Extract the (x, y) coordinate from the center of the cell holding the provided text.  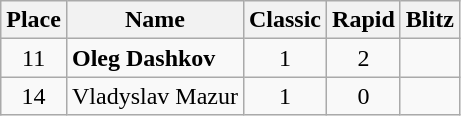
Place (34, 20)
Blitz (430, 20)
2 (364, 58)
Name (154, 20)
Vladyslav Mazur (154, 96)
Classic (284, 20)
0 (364, 96)
14 (34, 96)
11 (34, 58)
Oleg Dashkov (154, 58)
Rapid (364, 20)
